Find where the given text appears and provide that cell's center as (x, y) coordinate. 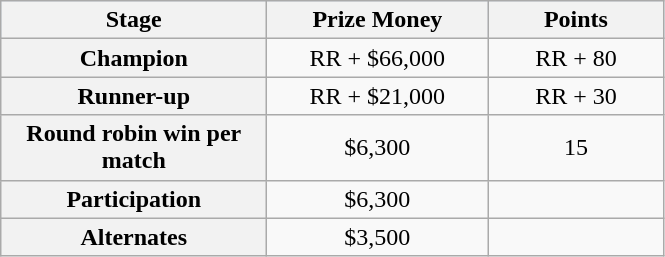
Runner-up (134, 96)
Stage (134, 20)
RR + 80 (576, 58)
RR + $21,000 (378, 96)
RR + 30 (576, 96)
$3,500 (378, 237)
Alternates (134, 237)
15 (576, 148)
Prize Money (378, 20)
Champion (134, 58)
Round robin win per match (134, 148)
Points (576, 20)
Participation (134, 199)
RR + $66,000 (378, 58)
